Search for the cell housing the specified text and yield its (x, y) center coordinate. 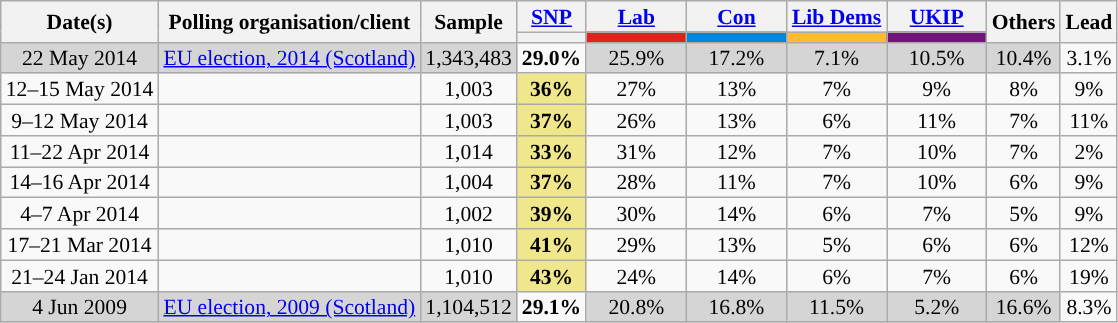
39% (552, 214)
41% (552, 244)
Others (1024, 22)
27% (636, 90)
29.1% (552, 306)
17.2% (736, 58)
EU election, 2014 (Scotland) (289, 58)
4 Jun 2009 (80, 306)
28% (636, 182)
SNP (552, 16)
31% (636, 152)
3.1% (1088, 58)
UKIP (937, 16)
22 May 2014 (80, 58)
21–24 Jan 2014 (80, 276)
8% (1024, 90)
10.4% (1024, 58)
36% (552, 90)
17–21 Mar 2014 (80, 244)
11–22 Apr 2014 (80, 152)
5.2% (937, 306)
33% (552, 152)
12–15 May 2014 (80, 90)
Lead (1088, 22)
29.0% (552, 58)
8.3% (1088, 306)
7.1% (837, 58)
10.5% (937, 58)
Polling organisation/client (289, 22)
1,014 (468, 152)
4–7 Apr 2014 (80, 214)
14–16 Apr 2014 (80, 182)
1,002 (468, 214)
25.9% (636, 58)
16.8% (736, 306)
26% (636, 120)
19% (1088, 276)
11.5% (837, 306)
Lib Dems (837, 16)
EU election, 2009 (Scotland) (289, 306)
9–12 May 2014 (80, 120)
1,343,483 (468, 58)
Lab (636, 16)
24% (636, 276)
2% (1088, 152)
Con (736, 16)
Sample (468, 22)
Date(s) (80, 22)
43% (552, 276)
29% (636, 244)
20.8% (636, 306)
30% (636, 214)
16.6% (1024, 306)
1,104,512 (468, 306)
1,004 (468, 182)
